Return the [X, Y] coordinate for the center point of the cell that contains the specified text.  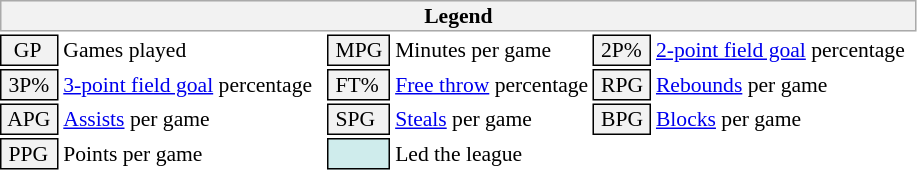
MPG [359, 50]
Led the league [492, 154]
Free throw percentage [492, 85]
Minutes per game [492, 50]
BPG [622, 120]
Steals per game [492, 120]
3-point field goal percentage [193, 85]
2P% [622, 50]
Blocks per game [785, 120]
Games played [193, 50]
Rebounds per game [785, 85]
PPG [30, 154]
2-point field goal percentage [785, 50]
SPG [359, 120]
FT% [359, 85]
APG [30, 120]
3P% [30, 85]
Assists per game [193, 120]
Points per game [193, 154]
GP [30, 50]
RPG [622, 85]
Legend [458, 16]
